Return the [X, Y] coordinate for the center point of the cell that contains the specified text.  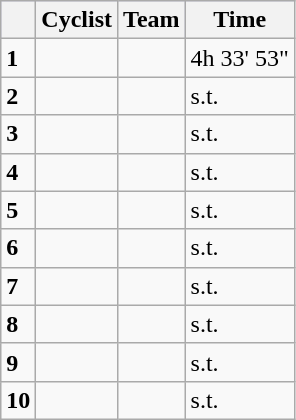
7 [18, 286]
Time [240, 20]
4 [18, 172]
9 [18, 362]
6 [18, 248]
8 [18, 324]
1 [18, 58]
Team [152, 20]
3 [18, 134]
4h 33' 53" [240, 58]
10 [18, 400]
2 [18, 96]
5 [18, 210]
Cyclist [77, 20]
